Determine the (x, y) coordinate at the center of the cell enclosing the given text.  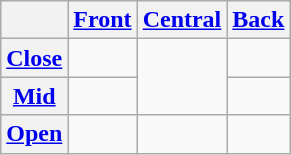
Close (34, 58)
Open (34, 134)
Mid (34, 96)
Front (102, 20)
Back (258, 20)
Central (182, 20)
